Detect which cell encompasses the target text, then output its (X, Y) center coordinate. 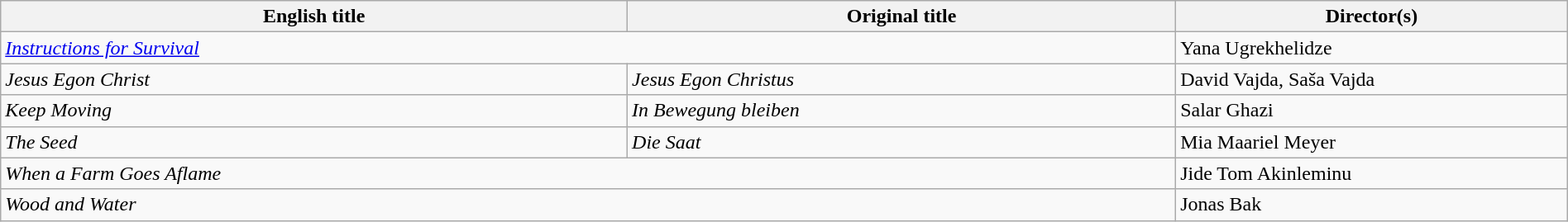
Wood and Water (589, 205)
English title (314, 17)
Instructions for Survival (589, 48)
The Seed (314, 142)
Original title (901, 17)
In Bewegung bleiben (901, 111)
Mia Maariel Meyer (1372, 142)
Director(s) (1372, 17)
Die Saat (901, 142)
Jesus Egon Christ (314, 79)
Jesus Egon Christus (901, 79)
Jonas Bak (1372, 205)
Jide Tom Akinleminu (1372, 173)
When a Farm Goes Aflame (589, 173)
Salar Ghazi (1372, 111)
Keep Moving (314, 111)
David Vajda, Saša Vajda (1372, 79)
Yana Ugrekhelidze (1372, 48)
